Extract the (x, y) coordinate from the center of the cell holding the provided text.  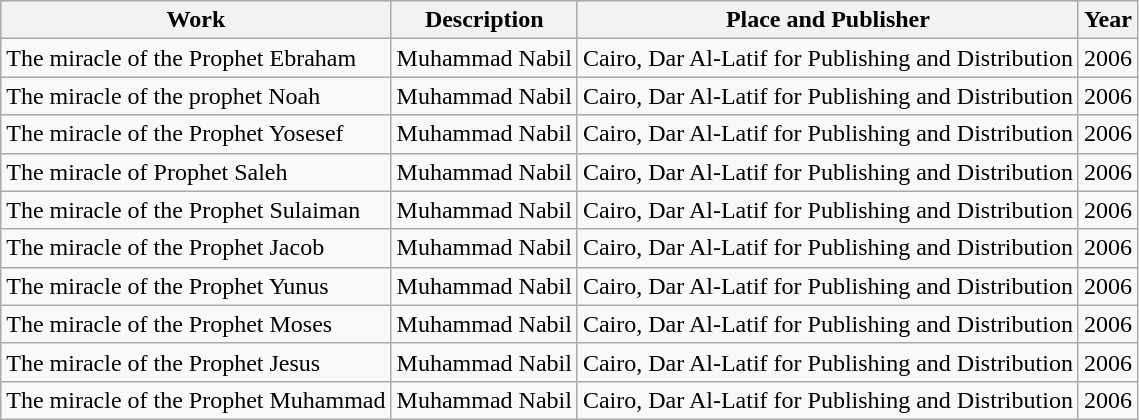
The miracle of the Prophet Muhammad (196, 400)
The miracle of the Prophet Yunus (196, 286)
The miracle of the Prophet Jesus (196, 362)
Year (1108, 20)
Place and Publisher (828, 20)
Work (196, 20)
The miracle of the Prophet Sulaiman (196, 210)
Description (484, 20)
The miracle of the prophet Noah (196, 96)
The miracle of Prophet Saleh (196, 172)
The miracle of the Prophet Jacob (196, 248)
The miracle of the Prophet Yosesef (196, 134)
The miracle of the Prophet Ebraham (196, 58)
The miracle of the Prophet Moses (196, 324)
